Pinpoint the cell where the given text exists, returning its (X, Y) midpoint coordinate. 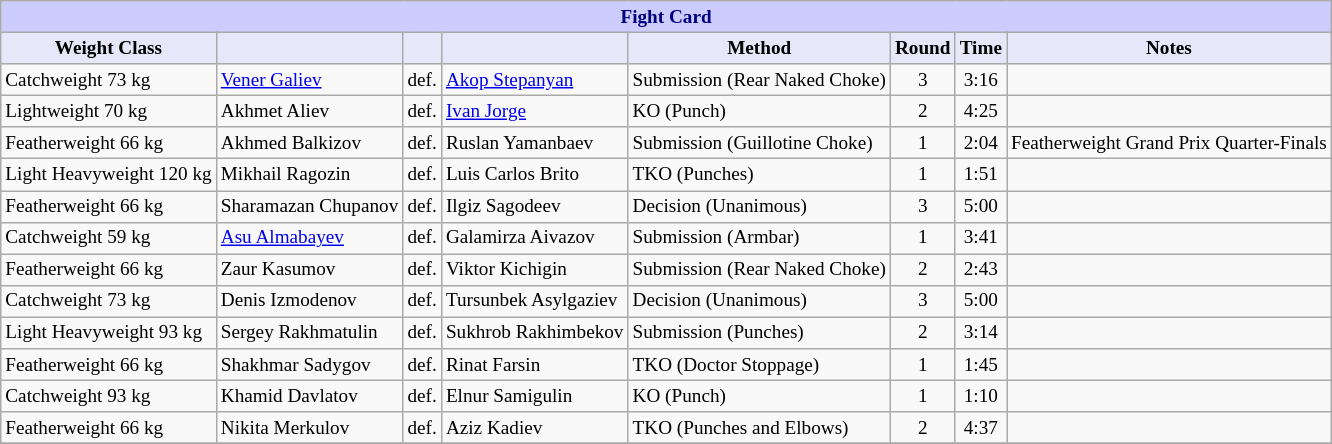
Catchweight 93 kg (108, 396)
Galamirza Aivazov (534, 238)
Featherweight Grand Prix Quarter-Finals (1168, 143)
Zaur Kasumov (310, 270)
Ruslan Yamanbaev (534, 143)
Submission (Punches) (759, 333)
Akop Stepanyan (534, 80)
Khamid Davlatov (310, 396)
Light Heavyweight 120 kg (108, 175)
Notes (1168, 48)
TKO (Doctor Stoppage) (759, 365)
Ivan Jorge (534, 111)
Sharamazan Chupanov (310, 206)
Aziz Kadiev (534, 428)
3:16 (980, 80)
Mikhail Ragozin (310, 175)
Round (922, 48)
Weight Class (108, 48)
2:43 (980, 270)
Fight Card (666, 17)
Time (980, 48)
Tursunbek Asylgaziev (534, 301)
1:51 (980, 175)
Shakhmar Sadygov (310, 365)
Denis Izmodenov (310, 301)
Akhmed Balkizov (310, 143)
Elnur Samigulin (534, 396)
2:04 (980, 143)
4:37 (980, 428)
Viktor Kichigin (534, 270)
Catchweight 59 kg (108, 238)
3:14 (980, 333)
Vener Galiev (310, 80)
Sergey Rakhmatulin (310, 333)
Akhmet Aliev (310, 111)
TKO (Punches and Elbows) (759, 428)
1:45 (980, 365)
Rinat Farsin (534, 365)
Nikita Merkulov (310, 428)
Ilgiz Sagodeev (534, 206)
Sukhrob Rakhimbekov (534, 333)
Light Heavyweight 93 kg (108, 333)
3:41 (980, 238)
Submission (Guillotine Choke) (759, 143)
Luis Carlos Brito (534, 175)
4:25 (980, 111)
1:10 (980, 396)
TKO (Punches) (759, 175)
Asu Almabayev (310, 238)
Submission (Armbar) (759, 238)
Method (759, 48)
Lightweight 70 kg (108, 111)
